Detect which cell encompasses the target text, then output its (X, Y) center coordinate. 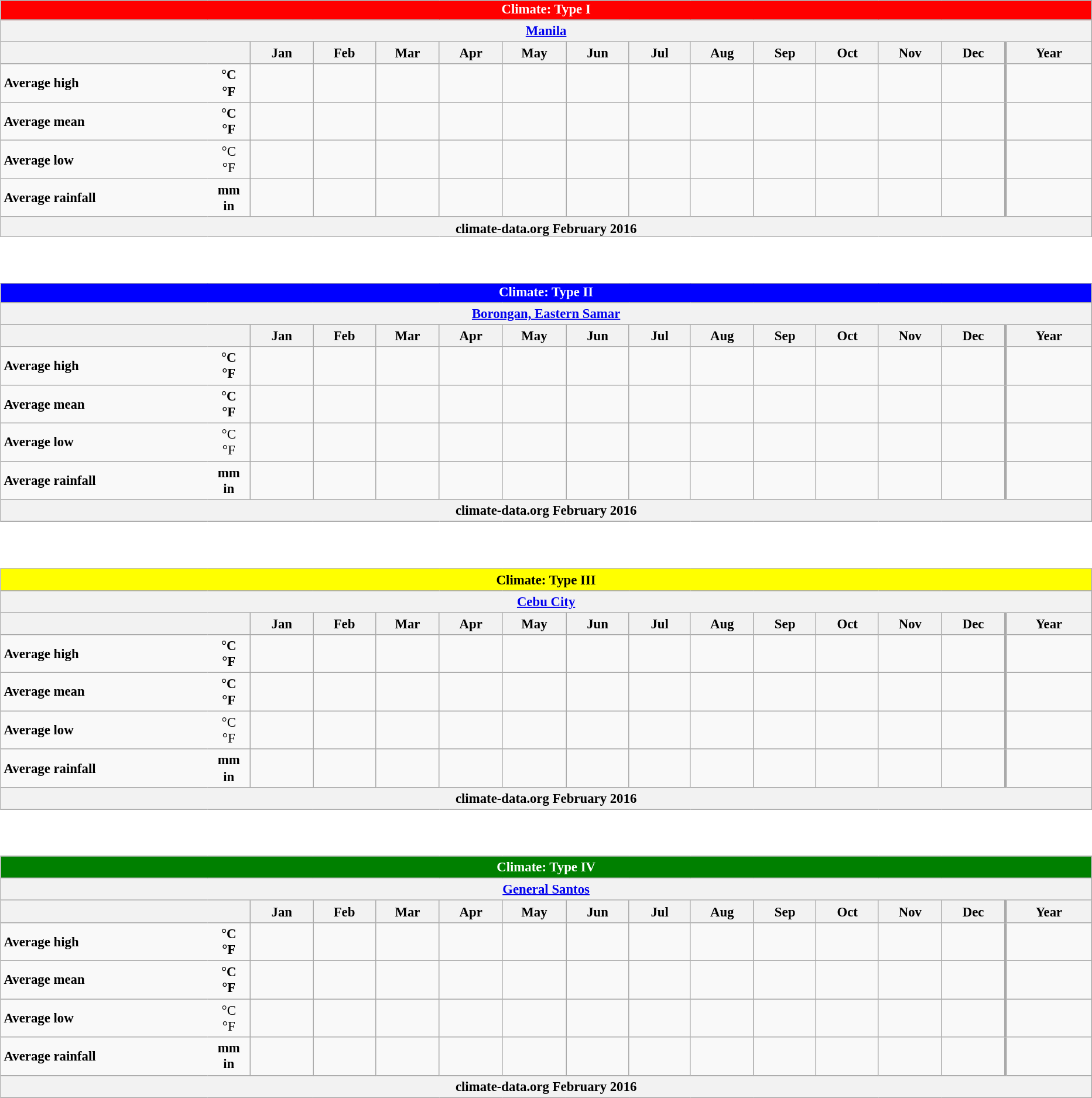
Cebu City (546, 601)
Borongan, Eastern Samar (546, 314)
Manila (546, 31)
Climate: Type I (546, 11)
Climate: Type IV (546, 867)
General Santos (546, 890)
Climate: Type III (546, 580)
Climate: Type II (546, 293)
